Determine the [x, y] coordinate at the center of the cell enclosing the given text.  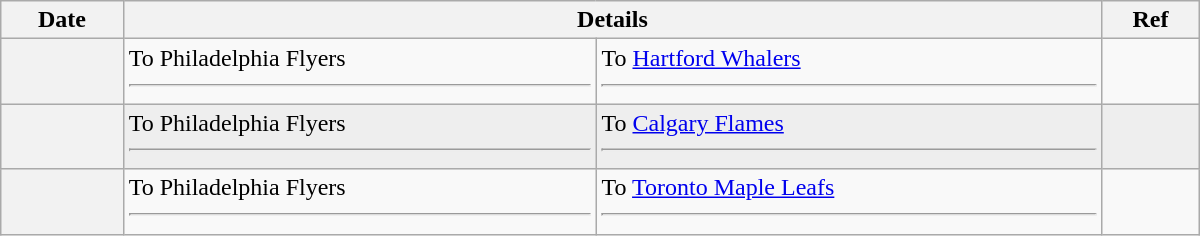
To Toronto Maple Leafs [849, 202]
Date [62, 20]
Ref [1151, 20]
To Hartford Whalers [849, 72]
To Calgary Flames [849, 136]
Details [612, 20]
